Detect which cell encompasses the target text, then output its (X, Y) center coordinate. 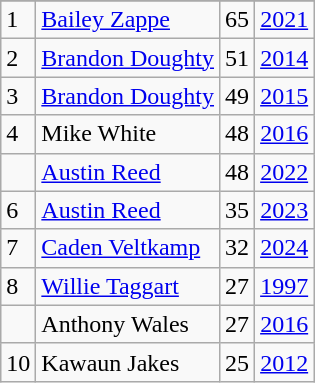
32 (238, 248)
35 (238, 210)
Kawaun Jakes (128, 362)
Anthony Wales (128, 324)
6 (18, 210)
25 (238, 362)
2014 (284, 58)
2024 (284, 248)
2015 (284, 96)
1 (18, 20)
65 (238, 20)
4 (18, 134)
Caden Veltkamp (128, 248)
49 (238, 96)
Bailey Zappe (128, 20)
51 (238, 58)
1997 (284, 286)
Mike White (128, 134)
10 (18, 362)
2021 (284, 20)
3 (18, 96)
2012 (284, 362)
2022 (284, 172)
2023 (284, 210)
7 (18, 248)
8 (18, 286)
2 (18, 58)
Willie Taggart (128, 286)
